Pinpoint the cell where the given text exists, returning its [X, Y] midpoint coordinate. 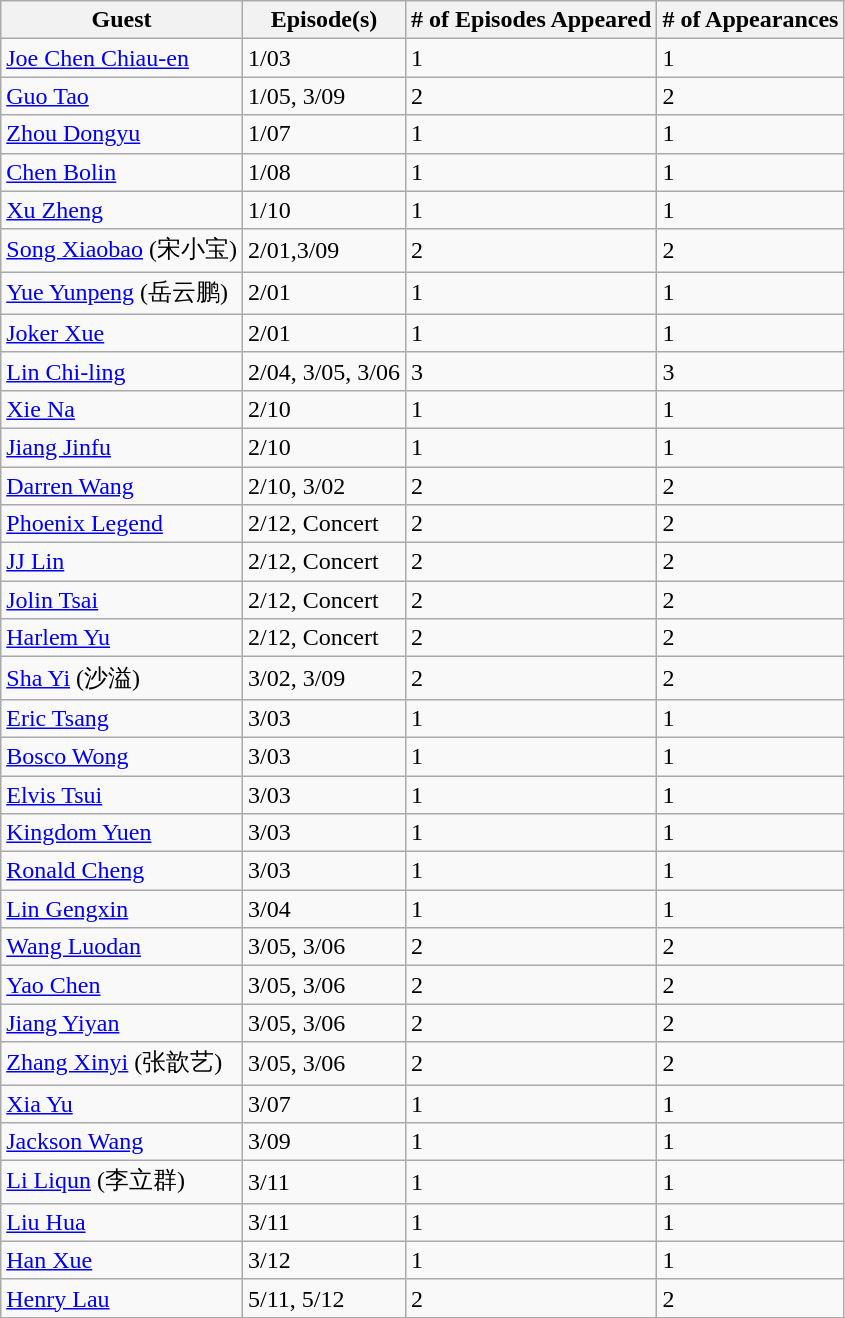
Jackson Wang [122, 1142]
3/07 [324, 1103]
JJ Lin [122, 562]
# of Appearances [750, 20]
Han Xue [122, 1260]
Lin Gengxin [122, 909]
Wang Luodan [122, 947]
Liu Hua [122, 1222]
Elvis Tsui [122, 795]
Xia Yu [122, 1103]
3/04 [324, 909]
Sha Yi (沙溢) [122, 678]
Guo Tao [122, 96]
Song Xiaobao (宋小宝) [122, 250]
Joe Chen Chiau-en [122, 58]
1/10 [324, 210]
Xu Zheng [122, 210]
3/12 [324, 1260]
Jiang Jinfu [122, 447]
Guest [122, 20]
Yao Chen [122, 985]
Xie Na [122, 409]
Darren Wang [122, 485]
Kingdom Yuen [122, 833]
Ronald Cheng [122, 871]
2/10, 3/02 [324, 485]
Zhou Dongyu [122, 134]
Phoenix Legend [122, 524]
1/05, 3/09 [324, 96]
1/08 [324, 172]
3/09 [324, 1142]
# of Episodes Appeared [532, 20]
1/03 [324, 58]
1/07 [324, 134]
Henry Lau [122, 1298]
Zhang Xinyi (张歆艺) [122, 1064]
Lin Chi-ling [122, 371]
Eric Tsang [122, 718]
Chen Bolin [122, 172]
3/02, 3/09 [324, 678]
Harlem Yu [122, 638]
Yue Yunpeng (岳云鹏) [122, 294]
Joker Xue [122, 333]
Bosco Wong [122, 756]
2/01,3/09 [324, 250]
2/04, 3/05, 3/06 [324, 371]
Li Liqun (李立群) [122, 1182]
Jiang Yiyan [122, 1023]
Jolin Tsai [122, 600]
Episode(s) [324, 20]
5/11, 5/12 [324, 1298]
